Identify which cell holds the provided text, then report its [X, Y] central coordinate. 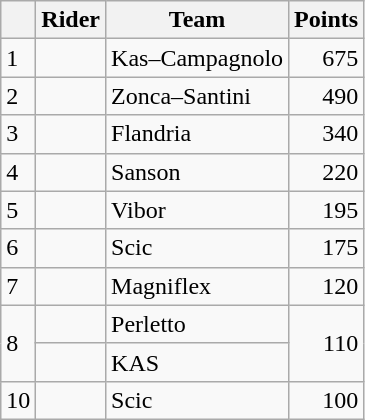
Kas–Campagnolo [198, 58]
Points [326, 20]
340 [326, 134]
5 [18, 210]
8 [18, 343]
Magniflex [198, 286]
110 [326, 343]
220 [326, 172]
6 [18, 248]
100 [326, 400]
175 [326, 248]
3 [18, 134]
195 [326, 210]
Team [198, 20]
Sanson [198, 172]
490 [326, 96]
Vibor [198, 210]
1 [18, 58]
4 [18, 172]
Zonca–Santini [198, 96]
10 [18, 400]
120 [326, 286]
7 [18, 286]
675 [326, 58]
Perletto [198, 324]
KAS [198, 362]
Rider [71, 20]
2 [18, 96]
Flandria [198, 134]
